Pinpoint the cell where the given text exists, returning its (x, y) midpoint coordinate. 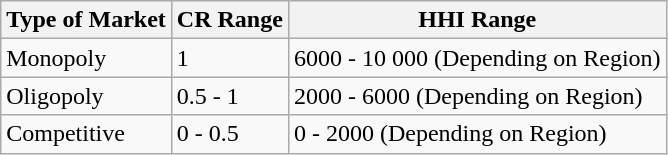
6000 - 10 000 (Depending on Region) (477, 58)
0 - 2000 (Depending on Region) (477, 134)
0 - 0.5 (230, 134)
Monopoly (86, 58)
CR Range (230, 20)
HHI Range (477, 20)
Competitive (86, 134)
Type of Market (86, 20)
1 (230, 58)
2000 - 6000 (Depending on Region) (477, 96)
0.5 - 1 (230, 96)
Oligopoly (86, 96)
